Provide the (X, Y) coordinate of the cell's center where the given text is located.  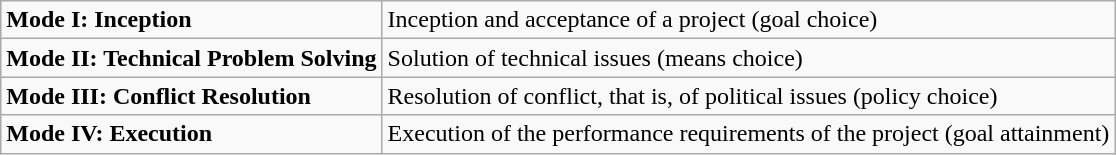
Mode III: Conflict Resolution (192, 96)
Solution of technical issues (means choice) (748, 58)
Inception and acceptance of a project (goal choice) (748, 20)
Mode IV: Execution (192, 134)
Execution of the performance requirements of the project (goal attainment) (748, 134)
Mode I: Inception (192, 20)
Mode II: Technical Problem Solving (192, 58)
Resolution of conflict, that is, of political issues (policy choice) (748, 96)
